Identify which cell holds the provided text, then report its (X, Y) central coordinate. 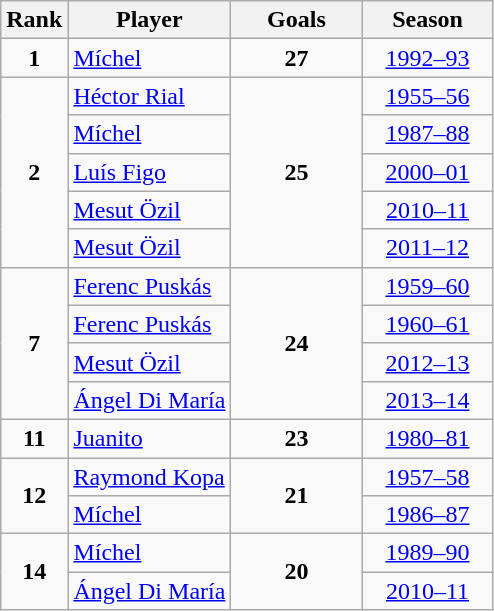
Héctor Rial (150, 96)
2011–12 (428, 248)
1989–90 (428, 553)
Luís Figo (150, 172)
Player (150, 20)
23 (296, 438)
1980–81 (428, 438)
Goals (296, 20)
27 (296, 58)
12 (34, 496)
24 (296, 343)
1960–61 (428, 324)
25 (296, 172)
2 (34, 172)
21 (296, 496)
Juanito (150, 438)
1992–93 (428, 58)
Season (428, 20)
2000–01 (428, 172)
14 (34, 572)
1957–58 (428, 477)
1987–88 (428, 134)
2012–13 (428, 362)
1959–60 (428, 286)
7 (34, 343)
1986–87 (428, 515)
20 (296, 572)
Raymond Kopa (150, 477)
1955–56 (428, 96)
Rank (34, 20)
1 (34, 58)
11 (34, 438)
2013–14 (428, 400)
